Extract the [x, y] coordinate from the center of the cell holding the provided text.  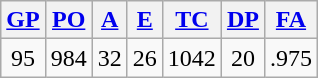
A [110, 20]
20 [242, 58]
95 [23, 58]
TC [192, 20]
984 [68, 58]
DP [242, 20]
26 [144, 58]
1042 [192, 58]
32 [110, 58]
E [144, 20]
GP [23, 20]
.975 [290, 58]
PO [68, 20]
FA [290, 20]
